Determine the (X, Y) coordinate at the center of the cell enclosing the given text.  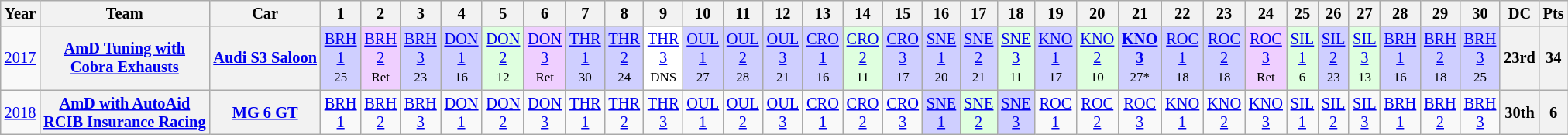
Pts (1554, 13)
OUL2 (743, 112)
DON1 (462, 112)
SNE1 (941, 112)
AmD Tuning withCobra Exhausts (124, 58)
DON2 (503, 112)
AmD with AutoAidRCIB Insurance Racing (124, 112)
17 (978, 13)
KNO2 (1224, 112)
14 (863, 13)
23 (1224, 13)
THR130 (585, 58)
ROC3 (1140, 112)
15 (903, 13)
SNE221 (978, 58)
CRO317 (903, 58)
27 (1364, 13)
SNE311 (1016, 58)
BRH218 (1440, 58)
18 (1016, 13)
DC (1519, 13)
SIL313 (1364, 58)
THR1 (585, 112)
BRH125 (341, 58)
12 (783, 13)
20 (1097, 13)
7 (585, 13)
THR3DNS (663, 58)
BRH325 (1480, 58)
ROC1 (1055, 112)
26 (1333, 13)
CRO1 (823, 112)
KNO327* (1140, 58)
SIL2 (1333, 112)
16 (941, 13)
SIL16 (1302, 58)
24 (1266, 13)
THR224 (624, 58)
9 (663, 13)
SNE2 (978, 112)
ROC118 (1182, 58)
2 (380, 13)
22 (1182, 13)
OUL1 (703, 112)
CRO2 (863, 112)
SIL3 (1364, 112)
SIL1 (1302, 112)
KNO3 (1266, 112)
3 (421, 13)
30th (1519, 112)
2018 (20, 112)
SNE120 (941, 58)
BRH323 (421, 58)
DON116 (462, 58)
DON3 (545, 112)
CRO116 (823, 58)
10 (703, 13)
2017 (20, 58)
ROC2 (1097, 112)
ROC3Ret (1266, 58)
BRH116 (1401, 58)
13 (823, 13)
OUL127 (703, 58)
8 (624, 13)
Car (265, 13)
25 (1302, 13)
11 (743, 13)
OUL321 (783, 58)
ROC218 (1224, 58)
29 (1440, 13)
SNE3 (1016, 112)
21 (1140, 13)
28 (1401, 13)
4 (462, 13)
Team (124, 13)
Year (20, 13)
OUL3 (783, 112)
5 (503, 13)
Audi S3 Saloon (265, 58)
KNO117 (1055, 58)
DON212 (503, 58)
23rd (1519, 58)
CRO3 (903, 112)
1 (341, 13)
30 (1480, 13)
THR2 (624, 112)
KNO1 (1182, 112)
CRO211 (863, 58)
34 (1554, 58)
19 (1055, 13)
MG 6 GT (265, 112)
OUL228 (743, 58)
DON3Ret (545, 58)
KNO210 (1097, 58)
SIL223 (1333, 58)
BRH2Ret (380, 58)
THR3 (663, 112)
